Extract the (X, Y) coordinate from the center of the cell holding the provided text.  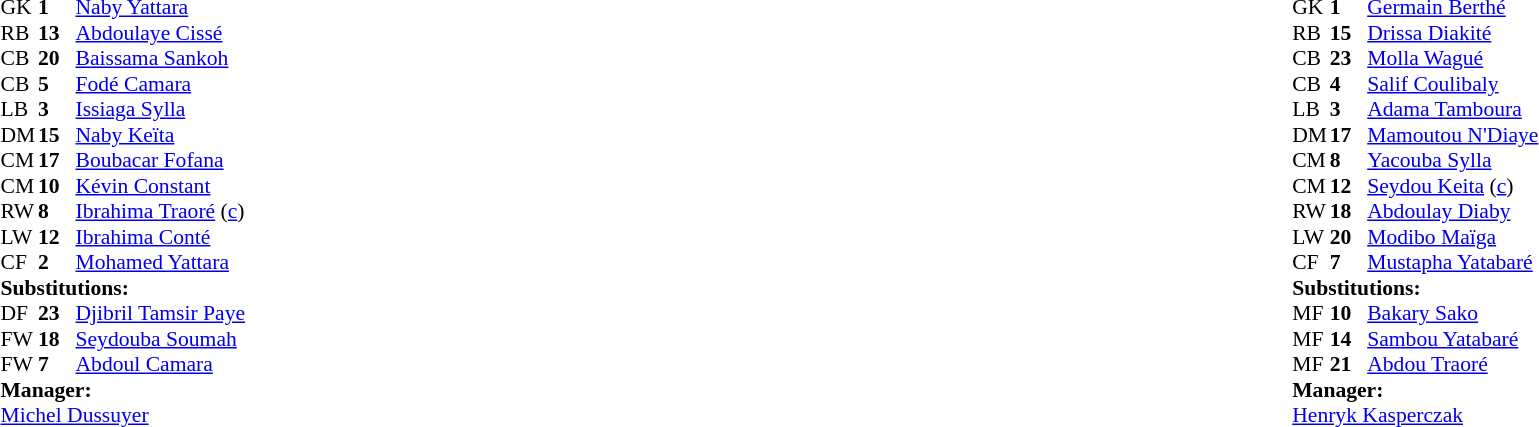
Bakary Sako (1452, 313)
Modibo Maïga (1452, 237)
Issiaga Sylla (161, 109)
Salif Coulibaly (1452, 84)
Abdoulay Diaby (1452, 211)
Sambou Yatabaré (1452, 339)
Seydouba Soumah (161, 339)
Djibril Tamsir Paye (161, 313)
Abdou Traoré (1452, 365)
13 (57, 33)
Ibrahima Traoré (c) (161, 211)
Mustapha Yatabaré (1452, 263)
Baissama Sankoh (161, 59)
5 (57, 84)
Adama Tamboura (1452, 109)
Abdoul Camara (161, 365)
Seydou Keita (c) (1452, 186)
4 (1349, 84)
21 (1349, 365)
Boubacar Fofana (161, 161)
Mamoutou N'Diaye (1452, 135)
Naby Keïta (161, 135)
14 (1349, 339)
Yacouba Sylla (1452, 161)
Drissa Diakité (1452, 33)
Mohamed Yattara (161, 263)
2 (57, 263)
Kévin Constant (161, 186)
Abdoulaye Cissé (161, 33)
Molla Wagué (1452, 59)
DF (19, 313)
Ibrahima Conté (161, 237)
Fodé Camara (161, 84)
